Detect which cell encompasses the target text, then output its (x, y) center coordinate. 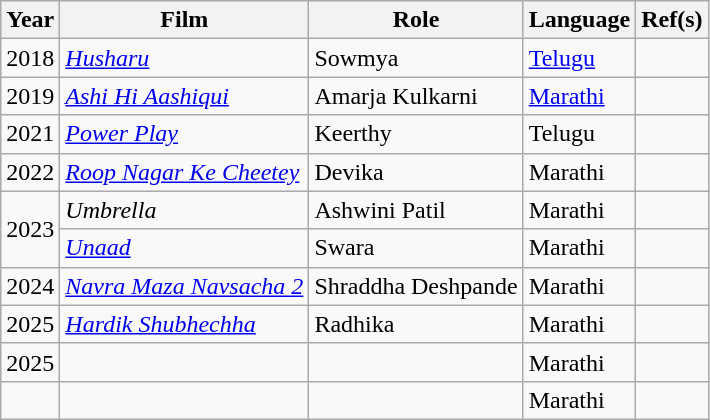
Ashi Hi Aashiqui (184, 96)
2023 (30, 229)
Keerthy (416, 134)
Shraddha Deshpande (416, 286)
Roop Nagar Ke Cheetey (184, 172)
2019 (30, 96)
Unaad (184, 248)
2021 (30, 134)
Amarja Kulkarni (416, 96)
Sowmya (416, 58)
2024 (30, 286)
Year (30, 20)
2022 (30, 172)
Role (416, 20)
Husharu (184, 58)
Hardik Shubhechha (184, 324)
Devika (416, 172)
Swara (416, 248)
Ashwini Patil (416, 210)
Navra Maza Navsacha 2 (184, 286)
Radhika (416, 324)
Power Play (184, 134)
Language (579, 20)
Umbrella (184, 210)
Film (184, 20)
2018 (30, 58)
Ref(s) (672, 20)
